Return [X, Y] of the center of cell containing provided text 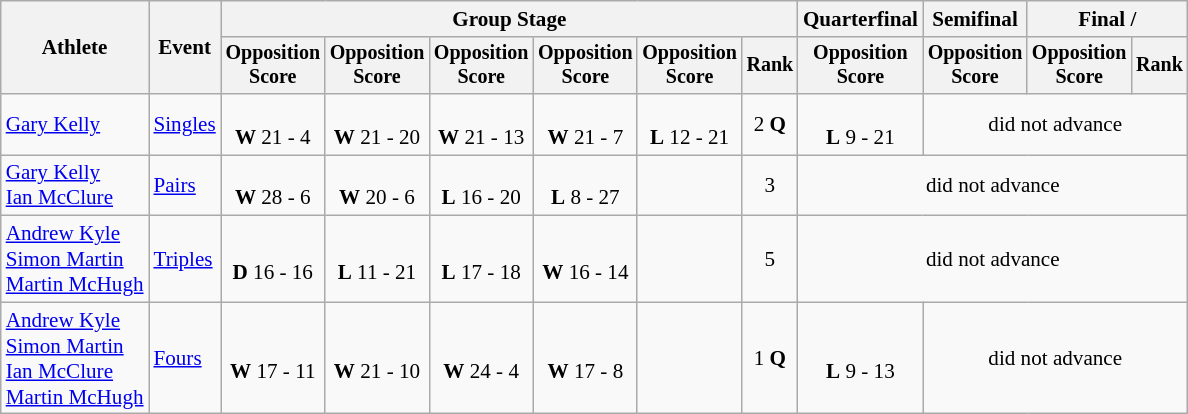
L 9 - 21 [860, 124]
L 16 - 20 [481, 186]
Pairs [185, 186]
L 12 - 21 [689, 124]
L 8 - 27 [585, 186]
Event [185, 48]
Andrew KyleSimon MartinIan McClureMartin McHugh [75, 358]
Athlete [75, 48]
W 21 - 7 [585, 124]
1 Q [770, 358]
5 [770, 259]
3 [770, 186]
Semifinal [975, 18]
W 24 - 4 [481, 358]
L 9 - 13 [860, 358]
Triples [185, 259]
Gary KellyIan McClure [75, 186]
W 16 - 14 [585, 259]
Quarterfinal [860, 18]
W 21 - 13 [481, 124]
Gary Kelly [75, 124]
W 17 - 8 [585, 358]
Group Stage [510, 18]
W 21 - 4 [273, 124]
W 20 - 6 [377, 186]
W 21 - 10 [377, 358]
Singles [185, 124]
Andrew KyleSimon MartinMartin McHugh [75, 259]
W 28 - 6 [273, 186]
D 16 - 16 [273, 259]
Final / [1107, 18]
W 17 - 11 [273, 358]
Fours [185, 358]
L 17 - 18 [481, 259]
2 Q [770, 124]
L 11 - 21 [377, 259]
W 21 - 20 [377, 124]
